Locate the cell with the specified text and output its [x, y] center coordinate. 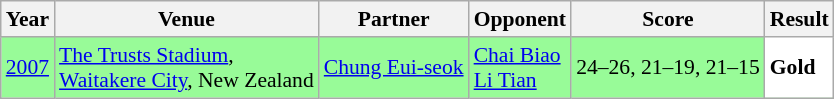
Partner [394, 19]
Score [668, 19]
Venue [186, 19]
24–26, 21–19, 21–15 [668, 68]
2007 [28, 68]
Result [800, 19]
Year [28, 19]
Chai Biao Li Tian [520, 68]
The Trusts Stadium,Waitakere City, New Zealand [186, 68]
Gold [800, 68]
Chung Eui-seok [394, 68]
Opponent [520, 19]
